Return the [x, y] coordinate for the center point of the cell that contains the specified text.  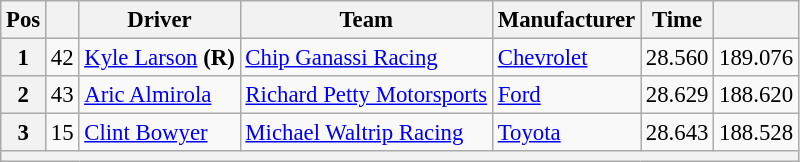
42 [62, 58]
2 [24, 95]
Time [676, 20]
189.076 [756, 58]
43 [62, 95]
28.643 [676, 133]
Chip Ganassi Racing [366, 58]
Toyota [566, 133]
Chevrolet [566, 58]
Manufacturer [566, 20]
Michael Waltrip Racing [366, 133]
Pos [24, 20]
188.528 [756, 133]
Driver [160, 20]
15 [62, 133]
3 [24, 133]
28.560 [676, 58]
Team [366, 20]
188.620 [756, 95]
Clint Bowyer [160, 133]
Ford [566, 95]
Richard Petty Motorsports [366, 95]
Aric Almirola [160, 95]
1 [24, 58]
Kyle Larson (R) [160, 58]
28.629 [676, 95]
